Determine the [X, Y] coordinate at the center of the cell enclosing the given text.  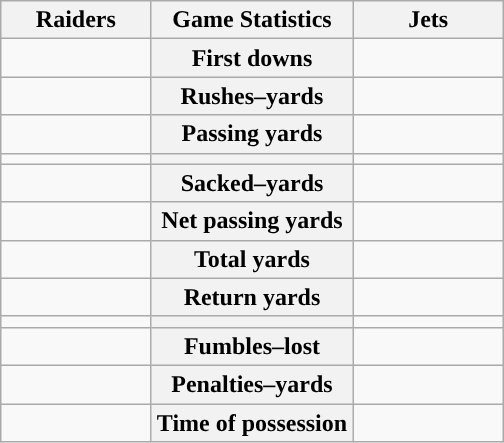
Return yards [252, 297]
Raiders [76, 20]
Passing yards [252, 134]
Rushes–yards [252, 96]
First downs [252, 58]
Sacked–yards [252, 183]
Net passing yards [252, 221]
Total yards [252, 259]
Time of possession [252, 423]
Penalties–yards [252, 384]
Jets [428, 20]
Fumbles–lost [252, 346]
Game Statistics [252, 20]
